Search for the cell housing the specified text and yield its [X, Y] center coordinate. 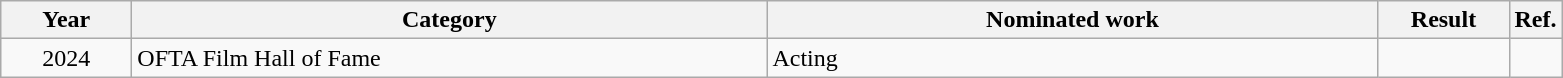
2024 [66, 58]
Ref. [1536, 20]
OFTA Film Hall of Fame [450, 58]
Acting [1072, 58]
Result [1444, 20]
Nominated work [1072, 20]
Year [66, 20]
Category [450, 20]
